Find where the given text appears and provide that cell's center as [X, Y] coordinate. 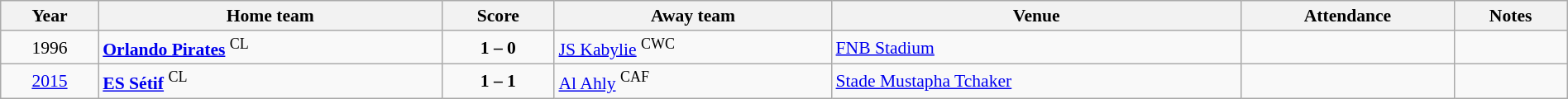
JS Kabylie CWC [693, 48]
1996 [50, 48]
Score [498, 16]
Home team [270, 16]
1 – 0 [498, 48]
Stade Mustapha Tchaker [1035, 81]
Attendance [1348, 16]
Al Ahly CAF [693, 81]
ES Sétif CL [270, 81]
2015 [50, 81]
Year [50, 16]
Venue [1035, 16]
FNB Stadium [1035, 48]
Notes [1510, 16]
1 – 1 [498, 81]
Orlando Pirates CL [270, 48]
Away team [693, 16]
